Provide the (x, y) coordinate of the cell's center where the given text is located.  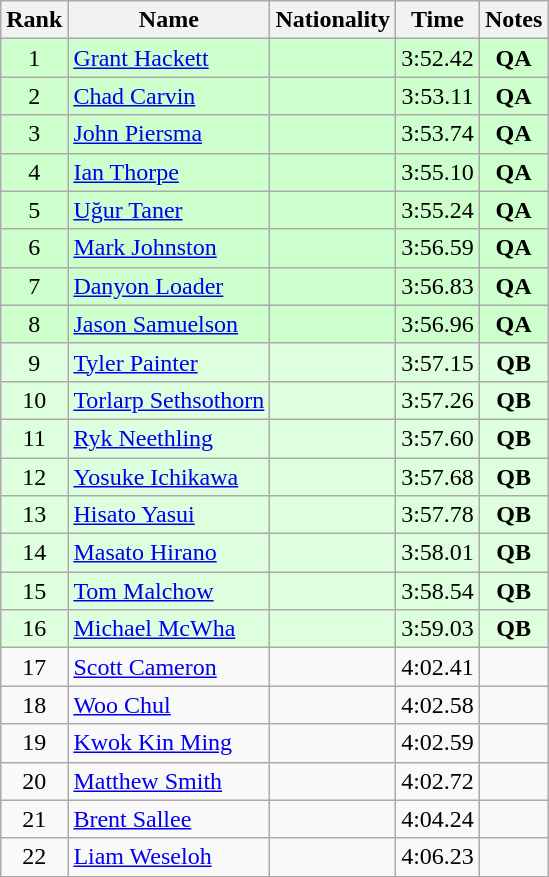
Tyler Painter (169, 362)
3:57.15 (438, 362)
3:55.10 (438, 172)
19 (34, 743)
13 (34, 515)
Grant Hackett (169, 58)
16 (34, 629)
Nationality (333, 20)
Scott Cameron (169, 667)
3:56.59 (438, 248)
14 (34, 553)
3:53.74 (438, 134)
Yosuke Ichikawa (169, 477)
4:02.58 (438, 705)
3 (34, 134)
18 (34, 705)
3:52.42 (438, 58)
4:04.24 (438, 819)
9 (34, 362)
Kwok Kin Ming (169, 743)
5 (34, 210)
Notes (513, 20)
7 (34, 286)
Tom Malchow (169, 591)
3:57.60 (438, 438)
3:55.24 (438, 210)
17 (34, 667)
Rank (34, 20)
11 (34, 438)
3:57.78 (438, 515)
20 (34, 781)
Uğur Taner (169, 210)
Torlarp Sethsothorn (169, 400)
Brent Sallee (169, 819)
Ryk Neethling (169, 438)
Ian Thorpe (169, 172)
3:57.68 (438, 477)
4:02.72 (438, 781)
John Piersma (169, 134)
Matthew Smith (169, 781)
Woo Chul (169, 705)
Liam Weseloh (169, 857)
3:59.03 (438, 629)
4:02.41 (438, 667)
Chad Carvin (169, 96)
6 (34, 248)
4:02.59 (438, 743)
4:06.23 (438, 857)
3:57.26 (438, 400)
3:56.83 (438, 286)
8 (34, 324)
4 (34, 172)
3:58.54 (438, 591)
2 (34, 96)
15 (34, 591)
Hisato Yasui (169, 515)
Masato Hirano (169, 553)
Jason Samuelson (169, 324)
1 (34, 58)
Danyon Loader (169, 286)
3:53.11 (438, 96)
12 (34, 477)
Mark Johnston (169, 248)
22 (34, 857)
Michael McWha (169, 629)
Name (169, 20)
21 (34, 819)
3:58.01 (438, 553)
10 (34, 400)
Time (438, 20)
3:56.96 (438, 324)
